Provide the [X, Y] coordinate of the cell's center where the given text is located.  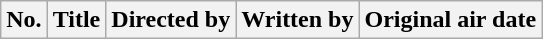
Title [76, 20]
No. [24, 20]
Written by [298, 20]
Original air date [450, 20]
Directed by [171, 20]
